Locate the cell with the specified text and output its (X, Y) center coordinate. 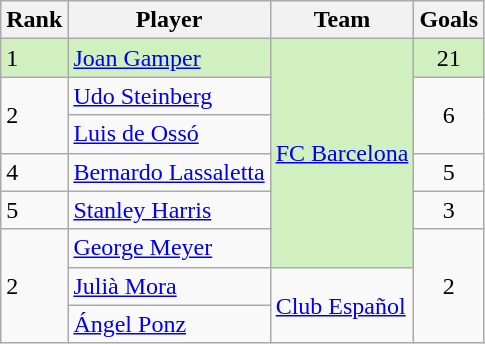
Rank (34, 20)
Player (169, 20)
Bernardo Lassaletta (169, 172)
Ángel Ponz (169, 324)
Julià Mora (169, 286)
21 (449, 58)
Udo Steinberg (169, 96)
Club Español (342, 305)
FC Barcelona (342, 153)
6 (449, 115)
4 (34, 172)
Joan Gamper (169, 58)
Team (342, 20)
Luis de Ossó (169, 134)
3 (449, 210)
George Meyer (169, 248)
Stanley Harris (169, 210)
Goals (449, 20)
1 (34, 58)
